From the cell containing the given text, extract its center point as [x, y] coordinate. 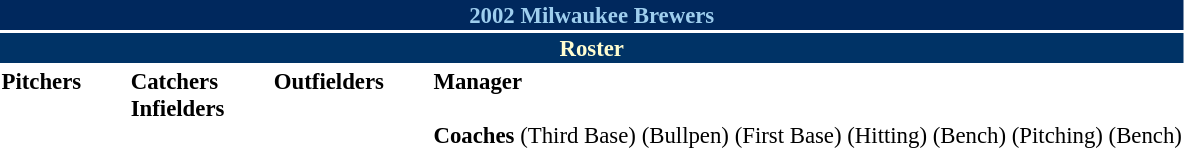
2002 Milwaukee Brewers [592, 15]
Roster [592, 48]
